Provide the (x, y) coordinate of the cell's center where the given text is located.  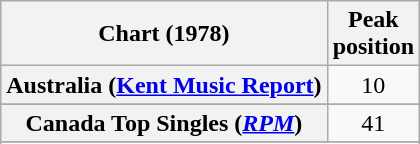
41 (373, 123)
Australia (Kent Music Report) (164, 85)
Peakposition (373, 34)
Chart (1978) (164, 34)
Canada Top Singles (RPM) (164, 123)
10 (373, 85)
